Detect which cell encompasses the target text, then output its (X, Y) center coordinate. 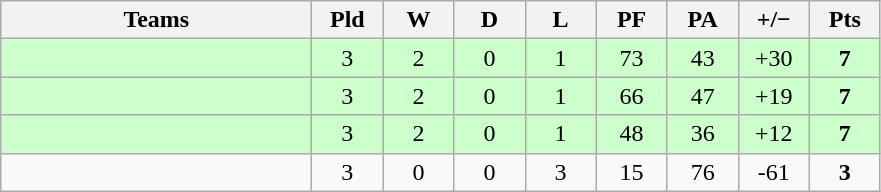
+12 (774, 134)
Pld (348, 20)
+/− (774, 20)
+19 (774, 96)
47 (702, 96)
43 (702, 58)
Pts (844, 20)
W (418, 20)
-61 (774, 172)
76 (702, 172)
PA (702, 20)
D (490, 20)
Teams (156, 20)
66 (632, 96)
+30 (774, 58)
48 (632, 134)
15 (632, 172)
PF (632, 20)
L (560, 20)
36 (702, 134)
73 (632, 58)
